From the cell containing the given text, extract its center point as [X, Y] coordinate. 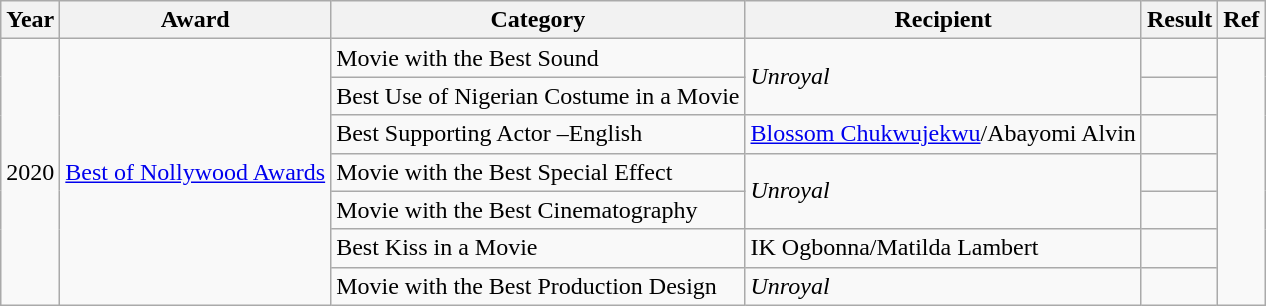
Movie with the Best Production Design [538, 286]
Best Kiss in a Movie [538, 248]
Recipient [943, 20]
2020 [30, 172]
Best Supporting Actor –English [538, 134]
Blossom Chukwujekwu/Abayomi Alvin [943, 134]
Year [30, 20]
Best Use of Nigerian Costume in a Movie [538, 96]
Best of Nollywood Awards [196, 172]
Result [1179, 20]
IK Ogbonna/Matilda Lambert [943, 248]
Category [538, 20]
Movie with the Best Special Effect [538, 172]
Movie with the Best Cinematography [538, 210]
Movie with the Best Sound [538, 58]
Ref [1242, 20]
Award [196, 20]
